Output the [X, Y] coordinate of the center of the cell containing the given text.  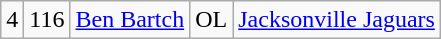
Ben Bartch [130, 20]
116 [47, 20]
4 [12, 20]
Jacksonville Jaguars [337, 20]
OL [212, 20]
